Determine the [x, y] coordinate at the center of the cell enclosing the given text.  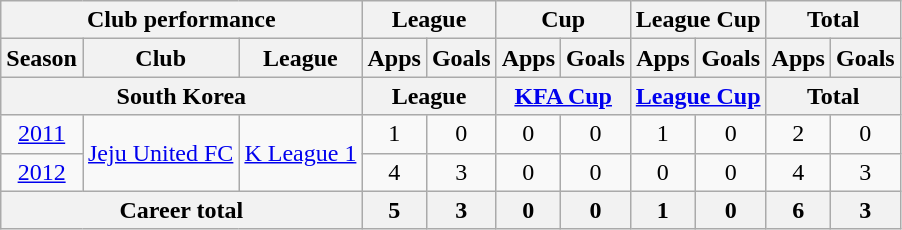
2 [798, 134]
South Korea [182, 96]
Career total [182, 210]
Cup [563, 20]
2012 [42, 172]
Club performance [182, 20]
2011 [42, 134]
Season [42, 58]
K League 1 [300, 153]
KFA Cup [563, 96]
6 [798, 210]
5 [394, 210]
Jeju United FC [160, 153]
Club [160, 58]
